Determine the (X, Y) coordinate at the center of the cell enclosing the given text.  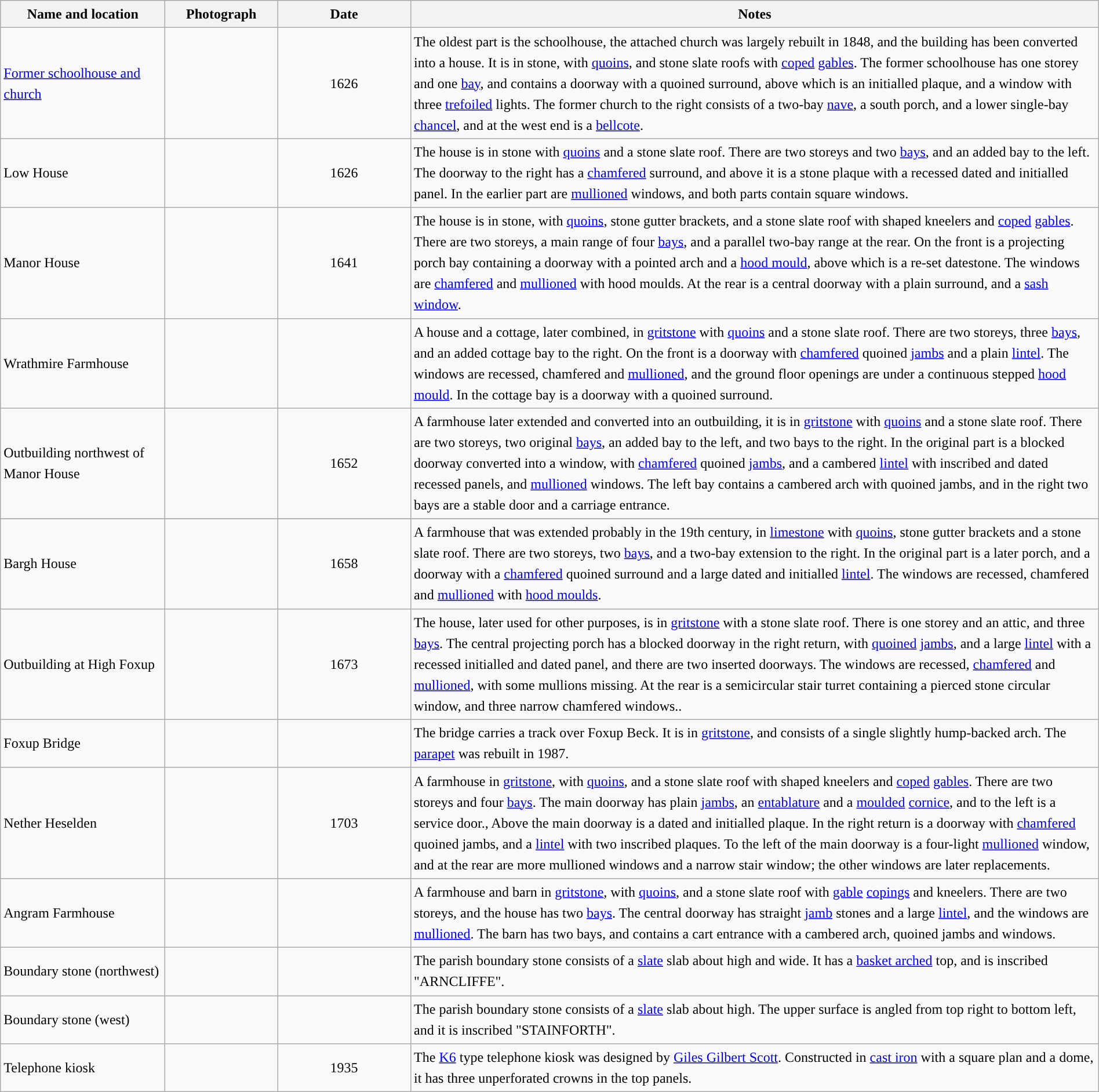
1935 (344, 1068)
Former schoolhouse and church (83, 83)
Date (344, 14)
Wrathmire Farmhouse (83, 363)
Boundary stone (west) (83, 1020)
Nether Heselden (83, 823)
Notes (755, 14)
Angram Farmhouse (83, 912)
Outbuilding at High Foxup (83, 664)
Photograph (221, 14)
Telephone kiosk (83, 1068)
Low House (83, 173)
Foxup Bridge (83, 743)
Name and location (83, 14)
The bridge carries a track over Foxup Beck. It is in gritstone, and consists of a single slightly hump-backed arch. The parapet was rebuilt in 1987. (755, 743)
The parish boundary stone consists of a slate slab about high and wide. It has a basket arched top, and is inscribed "ARNCLIFFE". (755, 971)
Bargh House (83, 563)
1703 (344, 823)
Boundary stone (northwest) (83, 971)
1652 (344, 464)
1641 (344, 263)
Outbuilding northwest of Manor House (83, 464)
Manor House (83, 263)
1673 (344, 664)
1658 (344, 563)
